Search for the cell housing the specified text and yield its [X, Y] center coordinate. 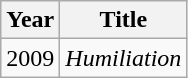
2009 [30, 58]
Year [30, 20]
Humiliation [124, 58]
Title [124, 20]
